Identify which cell holds the provided text, then report its (x, y) central coordinate. 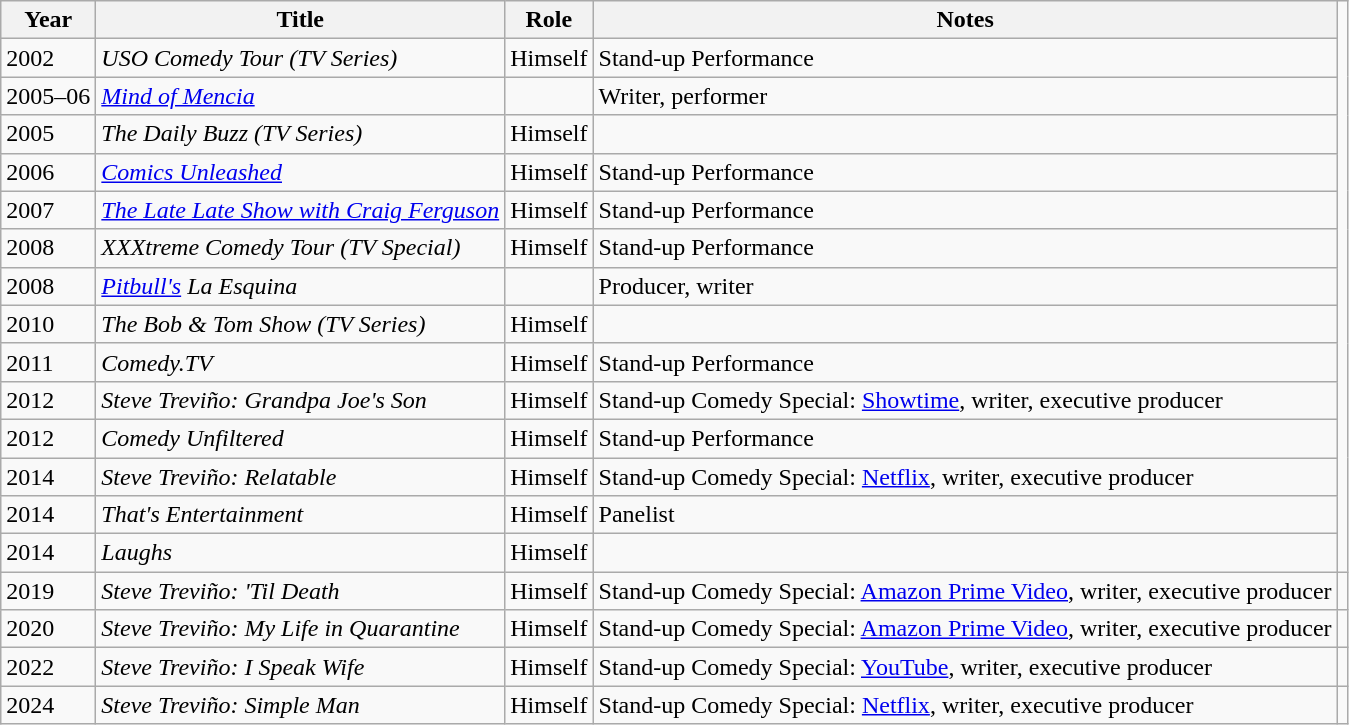
Mind of Mencia (300, 96)
2022 (48, 667)
2005–06 (48, 96)
2011 (48, 362)
2019 (48, 591)
2006 (48, 172)
2005 (48, 134)
2010 (48, 324)
Comedy.TV (300, 362)
The Late Late Show with Craig Ferguson (300, 210)
Comedy Unfiltered (300, 438)
Title (300, 20)
Steve Treviño: 'Til Death (300, 591)
Steve Treviño: I Speak Wife (300, 667)
2007 (48, 210)
Panelist (965, 515)
Stand-up Comedy Special: YouTube, writer, executive producer (965, 667)
The Daily Buzz (TV Series) (300, 134)
That's Entertainment (300, 515)
USO Comedy Tour (TV Series) (300, 58)
Role (549, 20)
The Bob & Tom Show (TV Series) (300, 324)
Producer, writer (965, 286)
Pitbull's La Esquina (300, 286)
Writer, performer (965, 96)
2024 (48, 705)
Steve Treviño: My Life in Quarantine (300, 629)
Steve Treviño: Simple Man (300, 705)
Comics Unleashed (300, 172)
Laughs (300, 553)
Steve Treviño: Relatable (300, 477)
Stand-up Comedy Special: Showtime, writer, executive producer (965, 400)
2020 (48, 629)
Notes (965, 20)
Steve Treviño: Grandpa Joe's Son (300, 400)
Year (48, 20)
2002 (48, 58)
XXXtreme Comedy Tour (TV Special) (300, 248)
